Provide the [x, y] coordinate of the cell's center where the given text is located.  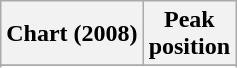
Chart (2008) [72, 34]
Peak position [189, 34]
